Capture the cell that displays the provided text and extract its [X, Y] central coordinate. 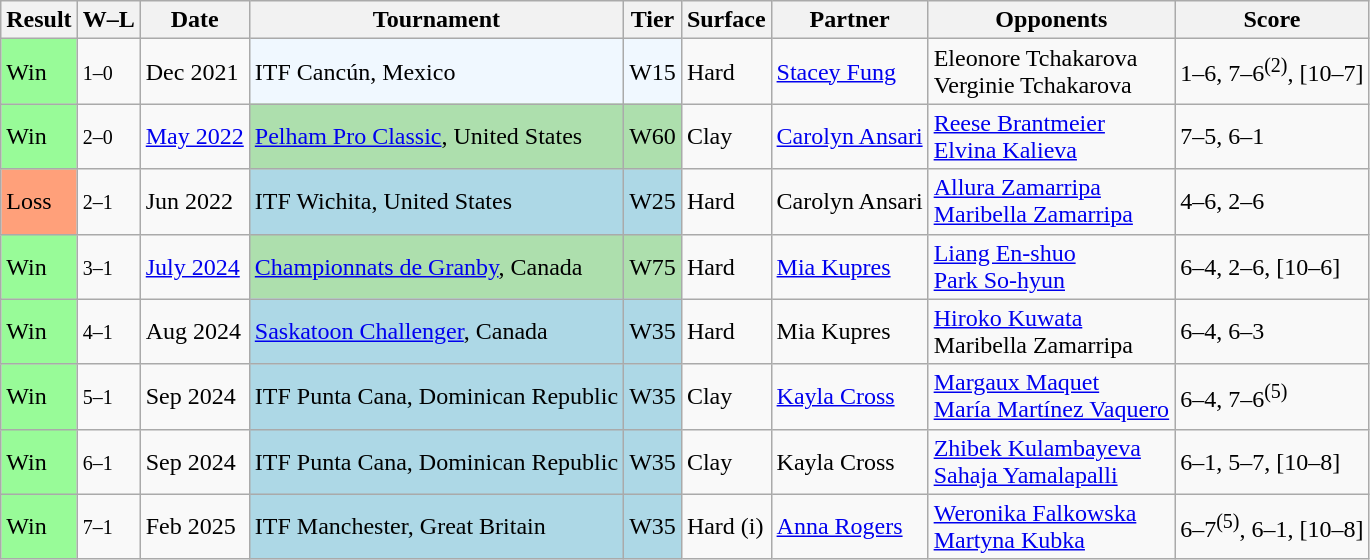
Score [1272, 20]
Weronika Falkowska Martyna Kubka [1052, 526]
Opponents [1052, 20]
Jun 2022 [194, 202]
Loss [39, 202]
Liang En-shuo Park So-hyun [1052, 266]
5–1 [108, 396]
Hiroko Kuwata Maribella Zamarripa [1052, 332]
Eleonore Tchakarova Verginie Tchakarova [1052, 72]
3–1 [108, 266]
Hard (i) [726, 526]
Tournament [436, 20]
4–6, 2–6 [1272, 202]
July 2024 [194, 266]
6–1, 5–7, [10–8] [1272, 462]
Date [194, 20]
Saskatoon Challenger, Canada [436, 332]
W60 [653, 136]
6–4, 6–3 [1272, 332]
Anna Rogers [850, 526]
Reese Brantmeier Elvina Kalieva [1052, 136]
Pelham Pro Classic, United States [436, 136]
Dec 2021 [194, 72]
Feb 2025 [194, 526]
1–6, 7–6(2), [10–7] [1272, 72]
W25 [653, 202]
6–1 [108, 462]
Tier [653, 20]
4–1 [108, 332]
Result [39, 20]
Zhibek Kulambayeva Sahaja Yamalapalli [1052, 462]
Margaux Maquet María Martínez Vaquero [1052, 396]
W15 [653, 72]
7–5, 6–1 [1272, 136]
Stacey Fung [850, 72]
6–4, 7–6(5) [1272, 396]
W–L [108, 20]
ITF Cancún, Mexico [436, 72]
2–1 [108, 202]
1–0 [108, 72]
Partner [850, 20]
W75 [653, 266]
Aug 2024 [194, 332]
6–7(5), 6–1, [10–8] [1272, 526]
2–0 [108, 136]
ITF Wichita, United States [436, 202]
7–1 [108, 526]
Surface [726, 20]
May 2022 [194, 136]
ITF Manchester, Great Britain [436, 526]
6–4, 2–6, [10–6] [1272, 266]
Allura Zamarripa Maribella Zamarripa [1052, 202]
Championnats de Granby, Canada [436, 266]
